Return the [x, y] coordinate for the center point of the cell that contains the specified text.  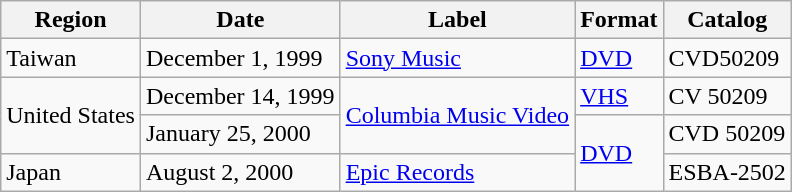
August 2, 2000 [240, 172]
United States [71, 115]
Format [619, 20]
CVD 50209 [727, 134]
Catalog [727, 20]
Taiwan [71, 58]
Japan [71, 172]
December 14, 1999 [240, 96]
Epic Records [458, 172]
VHS [619, 96]
Region [71, 20]
Sony Music [458, 58]
CV 50209 [727, 96]
Label [458, 20]
December 1, 1999 [240, 58]
January 25, 2000 [240, 134]
ESBA-2502 [727, 172]
CVD50209 [727, 58]
Date [240, 20]
Columbia Music Video [458, 115]
